Locate the cell with the specified text and output its [x, y] center coordinate. 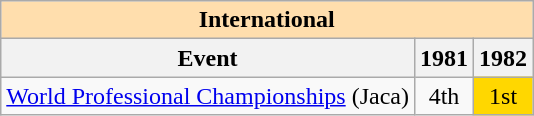
World Professional Championships (Jaca) [208, 96]
1981 [444, 58]
International [267, 20]
1st [504, 96]
4th [444, 96]
1982 [504, 58]
Event [208, 58]
